Search for the cell housing the specified text and yield its (X, Y) center coordinate. 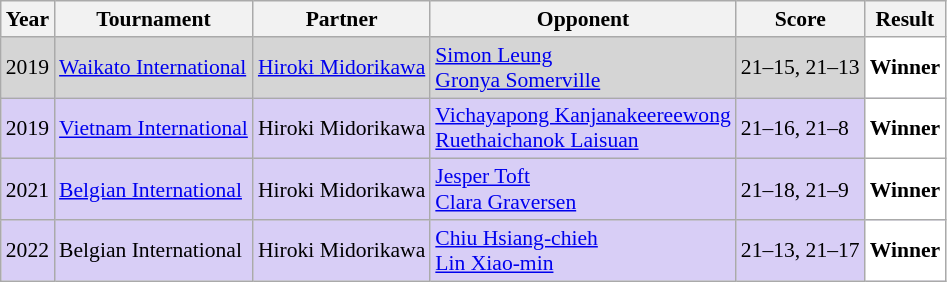
Year (28, 19)
21–15, 21–13 (800, 68)
Vietnam International (154, 128)
Partner (342, 19)
Simon Leung Gronya Somerville (583, 68)
21–16, 21–8 (800, 128)
Tournament (154, 19)
2022 (28, 250)
Opponent (583, 19)
Jesper Toft Clara Graversen (583, 190)
Vichayapong Kanjanakeereewong Ruethaichanok Laisuan (583, 128)
2021 (28, 190)
21–18, 21–9 (800, 190)
Result (906, 19)
Waikato International (154, 68)
Chiu Hsiang-chieh Lin Xiao-min (583, 250)
21–13, 21–17 (800, 250)
Score (800, 19)
